Pinpoint the cell where the given text exists, returning its [X, Y] midpoint coordinate. 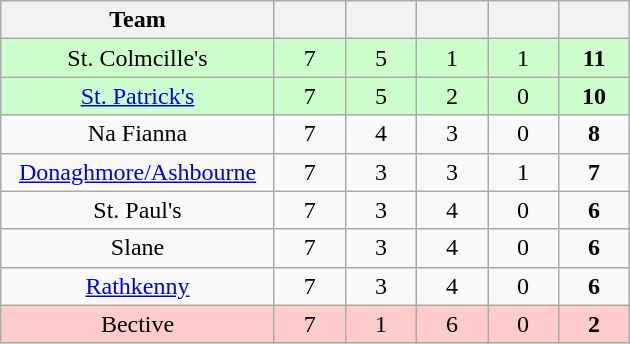
St. Colmcille's [138, 58]
8 [594, 134]
Team [138, 20]
St. Paul's [138, 210]
Slane [138, 248]
Rathkenny [138, 286]
Na Fianna [138, 134]
Donaghmore/Ashbourne [138, 172]
St. Patrick's [138, 96]
11 [594, 58]
10 [594, 96]
Bective [138, 324]
